Identify which cell holds the provided text, then report its [X, Y] central coordinate. 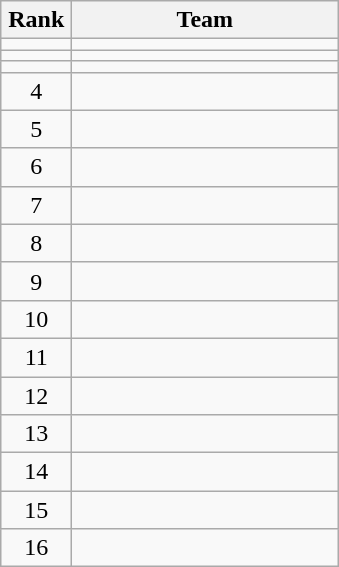
Team [205, 20]
9 [36, 281]
15 [36, 510]
6 [36, 167]
7 [36, 205]
Rank [36, 20]
16 [36, 548]
10 [36, 319]
13 [36, 434]
8 [36, 243]
14 [36, 472]
4 [36, 91]
12 [36, 395]
5 [36, 129]
11 [36, 357]
